Pinpoint the cell where the given text exists, returning its [X, Y] midpoint coordinate. 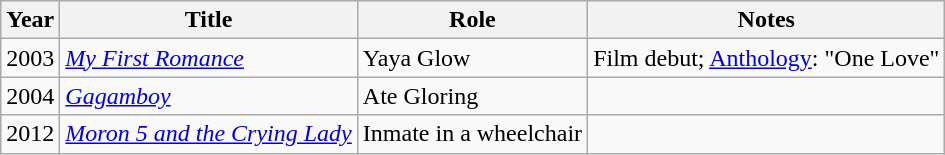
Gagamboy [208, 96]
Notes [766, 20]
Year [30, 20]
2004 [30, 96]
Moron 5 and the Crying Lady [208, 134]
Ate Gloring [472, 96]
Film debut; Anthology: "One Love" [766, 58]
My First Romance [208, 58]
Title [208, 20]
Inmate in a wheelchair [472, 134]
2012 [30, 134]
Role [472, 20]
Yaya Glow [472, 58]
2003 [30, 58]
